Provide the [x, y] coordinate of the cell's center where the given text is located.  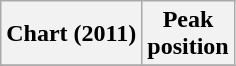
Chart (2011) [72, 34]
Peakposition [188, 34]
